Search for the cell housing the specified text and yield its (x, y) center coordinate. 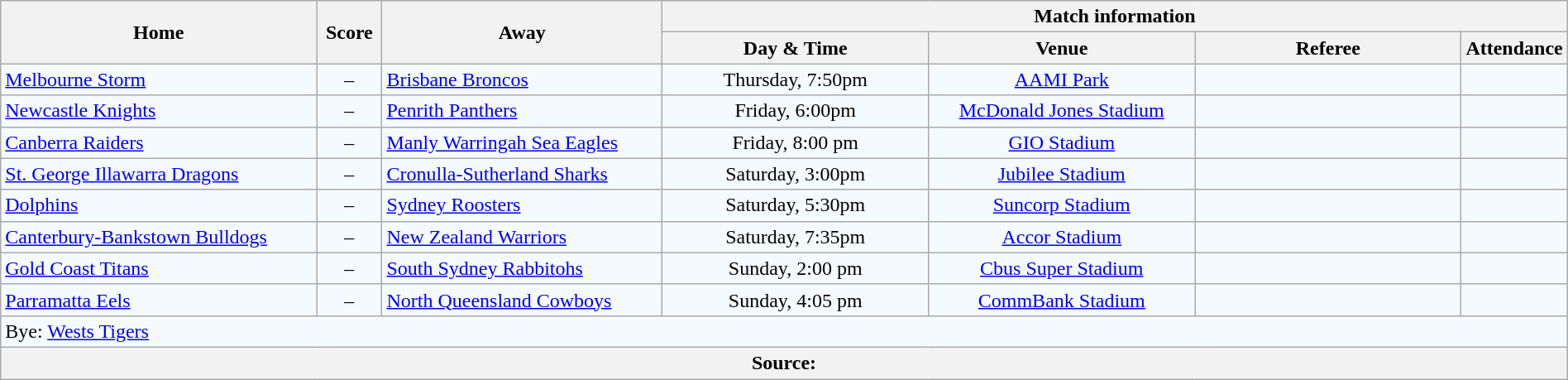
Manly Warringah Sea Eagles (523, 142)
Sydney Roosters (523, 205)
Referee (1328, 48)
Away (523, 32)
Sunday, 4:05 pm (796, 300)
Bye: Wests Tigers (784, 331)
Penrith Panthers (523, 111)
Cronulla-Sutherland Sharks (523, 174)
Jubilee Stadium (1062, 174)
GIO Stadium (1062, 142)
Canberra Raiders (159, 142)
North Queensland Cowboys (523, 300)
Cbus Super Stadium (1062, 268)
Brisbane Broncos (523, 79)
Saturday, 3:00pm (796, 174)
Friday, 8:00 pm (796, 142)
Parramatta Eels (159, 300)
St. George Illawarra Dragons (159, 174)
Newcastle Knights (159, 111)
CommBank Stadium (1062, 300)
Thursday, 7:50pm (796, 79)
Friday, 6:00pm (796, 111)
Source: (784, 363)
Canterbury-Bankstown Bulldogs (159, 237)
Saturday, 5:30pm (796, 205)
Gold Coast Titans (159, 268)
South Sydney Rabbitohs (523, 268)
Match information (1115, 17)
Attendance (1514, 48)
New Zealand Warriors (523, 237)
Venue (1062, 48)
AAMI Park (1062, 79)
McDonald Jones Stadium (1062, 111)
Home (159, 32)
Day & Time (796, 48)
Melbourne Storm (159, 79)
Suncorp Stadium (1062, 205)
Dolphins (159, 205)
Saturday, 7:35pm (796, 237)
Accor Stadium (1062, 237)
Sunday, 2:00 pm (796, 268)
Score (349, 32)
